Extract the [x, y] coordinate from the center of the cell holding the provided text.  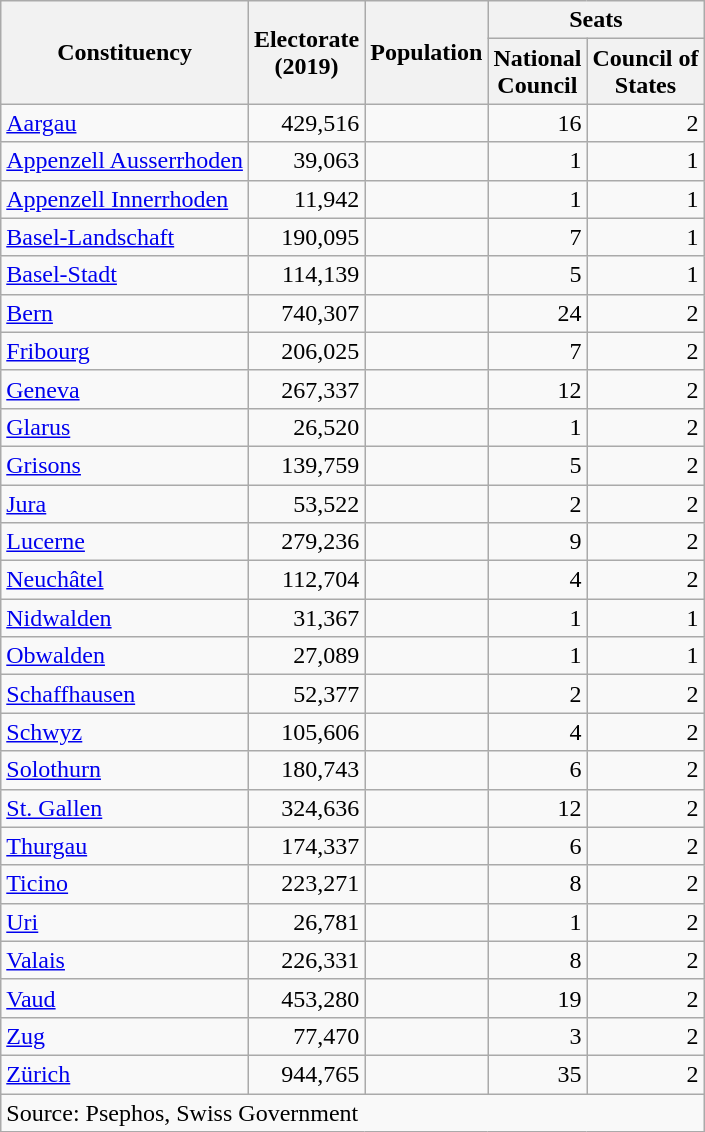
Population [426, 52]
27,089 [306, 656]
39,063 [306, 161]
Appenzell Ausserrhoden [125, 161]
Solothurn [125, 770]
Uri [125, 922]
Grisons [125, 465]
NationalCouncil [538, 72]
Glarus [125, 427]
Lucerne [125, 542]
Geneva [125, 389]
114,139 [306, 275]
Valais [125, 960]
9 [538, 542]
Schwyz [125, 732]
16 [538, 123]
31,367 [306, 618]
105,606 [306, 732]
Jura [125, 503]
77,470 [306, 1036]
206,025 [306, 351]
Source: Psephos, Swiss Government [352, 1113]
11,942 [306, 199]
Constituency [125, 52]
35 [538, 1074]
944,765 [306, 1074]
279,236 [306, 542]
112,704 [306, 580]
19 [538, 998]
52,377 [306, 694]
Nidwalden [125, 618]
Obwalden [125, 656]
3 [538, 1036]
Neuchâtel [125, 580]
26,781 [306, 922]
Ticino [125, 884]
Council ofStates [646, 72]
226,331 [306, 960]
Bern [125, 313]
Basel-Landschaft [125, 237]
Aargau [125, 123]
223,271 [306, 884]
174,337 [306, 846]
St. Gallen [125, 808]
429,516 [306, 123]
180,743 [306, 770]
190,095 [306, 237]
Schaffhausen [125, 694]
Appenzell Innerrhoden [125, 199]
Thurgau [125, 846]
Vaud [125, 998]
Zug [125, 1036]
Seats [596, 20]
26,520 [306, 427]
Zürich [125, 1074]
Fribourg [125, 351]
Basel-Stadt [125, 275]
324,636 [306, 808]
139,759 [306, 465]
267,337 [306, 389]
Electorate(2019) [306, 52]
24 [538, 313]
53,522 [306, 503]
453,280 [306, 998]
740,307 [306, 313]
